Locate the cell with the specified text and output its (X, Y) center coordinate. 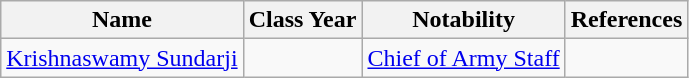
Name (122, 20)
References (626, 20)
Notability (464, 20)
Class Year (302, 20)
Chief of Army Staff (464, 58)
Krishnaswamy Sundarji (122, 58)
